Extract the [x, y] coordinate from the center of the cell holding the provided text.  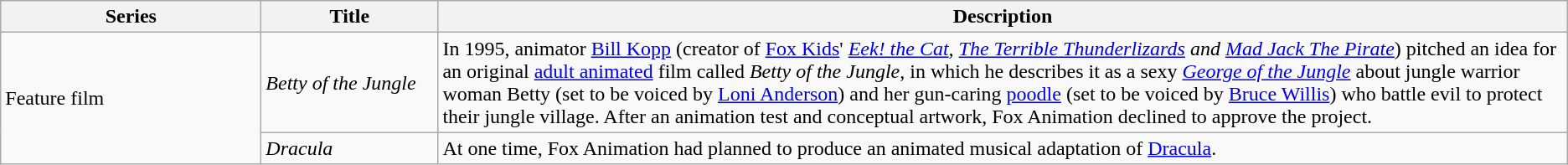
Betty of the Jungle [350, 82]
Title [350, 17]
Series [131, 17]
At one time, Fox Animation had planned to produce an animated musical adaptation of Dracula. [1003, 148]
Dracula [350, 148]
Description [1003, 17]
Feature film [131, 99]
